Identify which cell holds the provided text, then report its (X, Y) central coordinate. 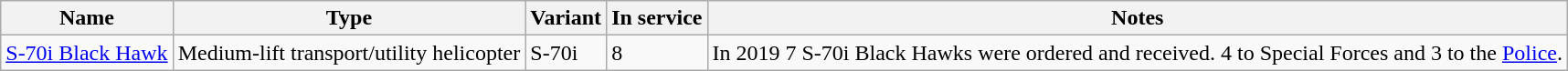
8 (657, 53)
Type (349, 18)
S-70i (567, 53)
Medium-lift transport/utility helicopter (349, 53)
S-70i Black Hawk (87, 53)
In 2019 7 S-70i Black Hawks were ordered and received. 4 to Special Forces and 3 to the Police. (1137, 53)
Notes (1137, 18)
Name (87, 18)
Variant (567, 18)
In service (657, 18)
